Scan for the cell matching the given text and deliver its [X, Y] coordinate at center. 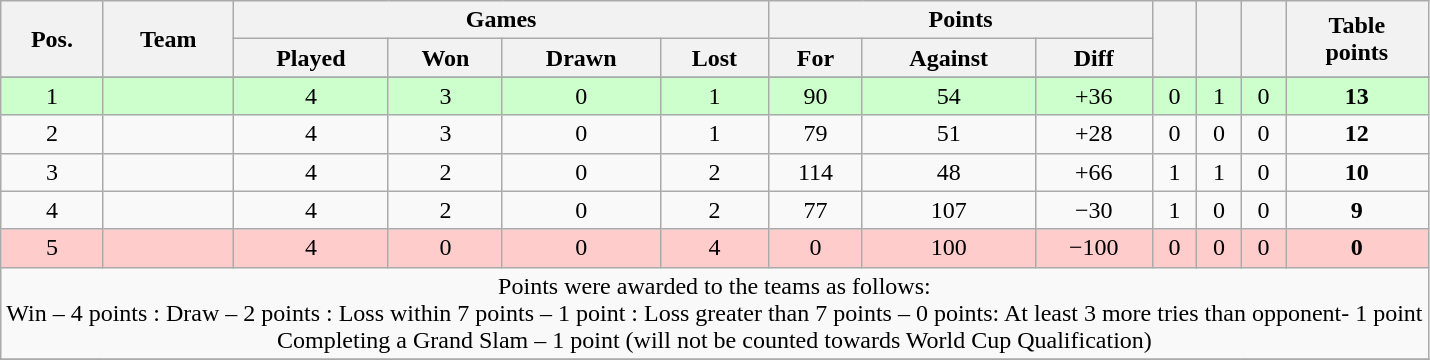
100 [948, 248]
Diff [1094, 58]
107 [948, 210]
Against [948, 58]
10 [1357, 172]
Tablepoints [1357, 39]
−100 [1094, 248]
48 [948, 172]
For [816, 58]
+66 [1094, 172]
54 [948, 96]
Pos. [52, 39]
114 [816, 172]
Lost [714, 58]
90 [816, 96]
9 [1357, 210]
Games [501, 20]
Drawn [581, 58]
12 [1357, 134]
Points [960, 20]
+28 [1094, 134]
13 [1357, 96]
51 [948, 134]
5 [52, 248]
−30 [1094, 210]
+36 [1094, 96]
Played [310, 58]
Won [445, 58]
77 [816, 210]
79 [816, 134]
Team [168, 39]
